Extract the (x, y) coordinate from the center of the cell holding the provided text.  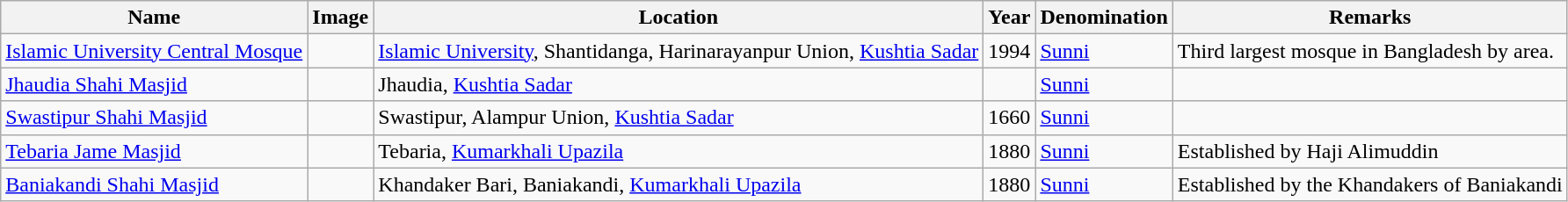
Image (341, 18)
Tebaria Jame Masjid (155, 151)
Jhaudia Shahi Masjid (155, 84)
Islamic University Central Mosque (155, 51)
Baniakandi Shahi Masjid (155, 184)
Jhaudia, Kushtia Sadar (679, 84)
Swastipur, Alampur Union, Kushtia Sadar (679, 118)
Established by the Khandakers of Baniakandi (1369, 184)
Tebaria, Kumarkhali Upazila (679, 151)
Remarks (1369, 18)
Khandaker Bari, Baniakandi, Kumarkhali Upazila (679, 184)
Year (1009, 18)
Name (155, 18)
1994 (1009, 51)
Established by Haji Alimuddin (1369, 151)
Swastipur Shahi Masjid (155, 118)
Denomination (1104, 18)
Islamic University, Shantidanga, Harinarayanpur Union, Kushtia Sadar (679, 51)
1660 (1009, 118)
Location (679, 18)
Third largest mosque in Bangladesh by area. (1369, 51)
